For the text-containing cell, return its midpoint in [X, Y] coordinate format. 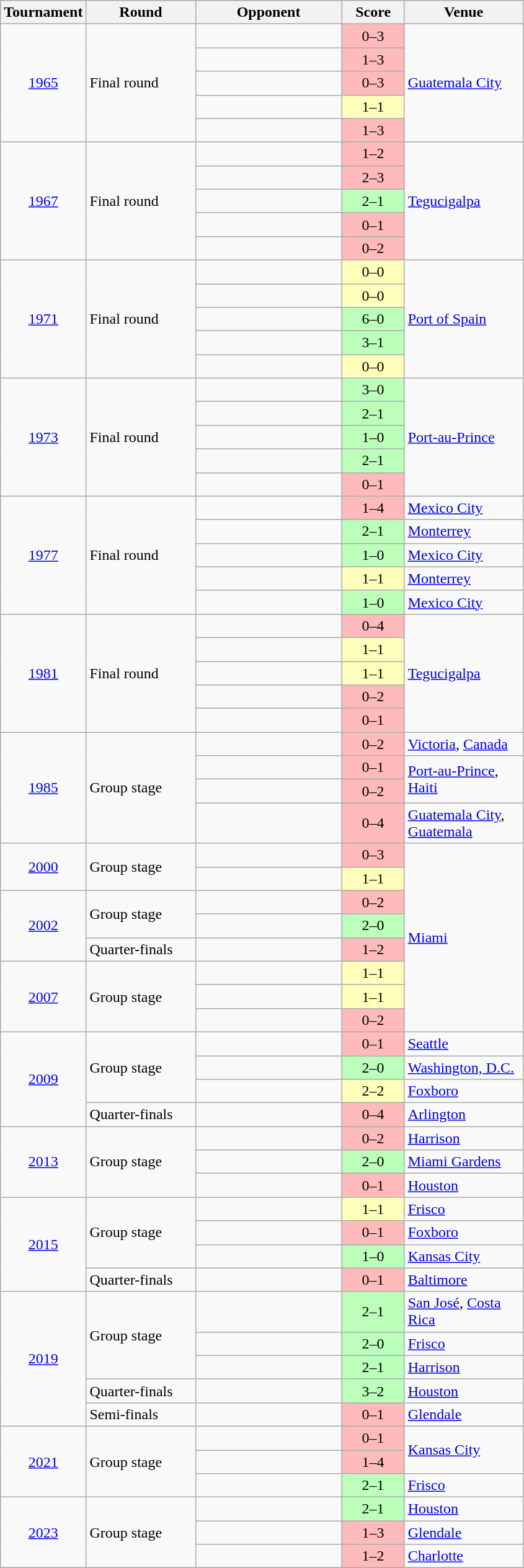
Round [141, 12]
2013 [43, 1162]
Port-au-Prince, Haiti [464, 779]
Charlotte [464, 1556]
3–0 [373, 390]
Port of Spain [464, 319]
2007 [43, 996]
1977 [43, 555]
2021 [43, 1461]
2–2 [373, 1091]
Port-au-Prince [464, 437]
2000 [43, 867]
Opponent [269, 12]
Guatemala City [464, 83]
2–3 [373, 177]
San José, Costa Rica [464, 1312]
Miami [464, 937]
Miami Gardens [464, 1162]
1985 [43, 787]
2009 [43, 1079]
6–0 [373, 319]
Guatemala City, Guatemala [464, 823]
2019 [43, 1359]
1967 [43, 201]
Seattle [464, 1043]
3–1 [373, 343]
2002 [43, 926]
Washington, D.C. [464, 1067]
Baltimore [464, 1280]
3–2 [373, 1391]
1981 [43, 673]
Score [373, 12]
1965 [43, 83]
Victoria, Canada [464, 744]
Arlington [464, 1115]
Semi-finals [141, 1414]
1971 [43, 319]
2015 [43, 1244]
Tournament [43, 12]
Venue [464, 12]
2023 [43, 1533]
1973 [43, 437]
